Determine the [x, y] coordinate at the center of the cell enclosing the given text.  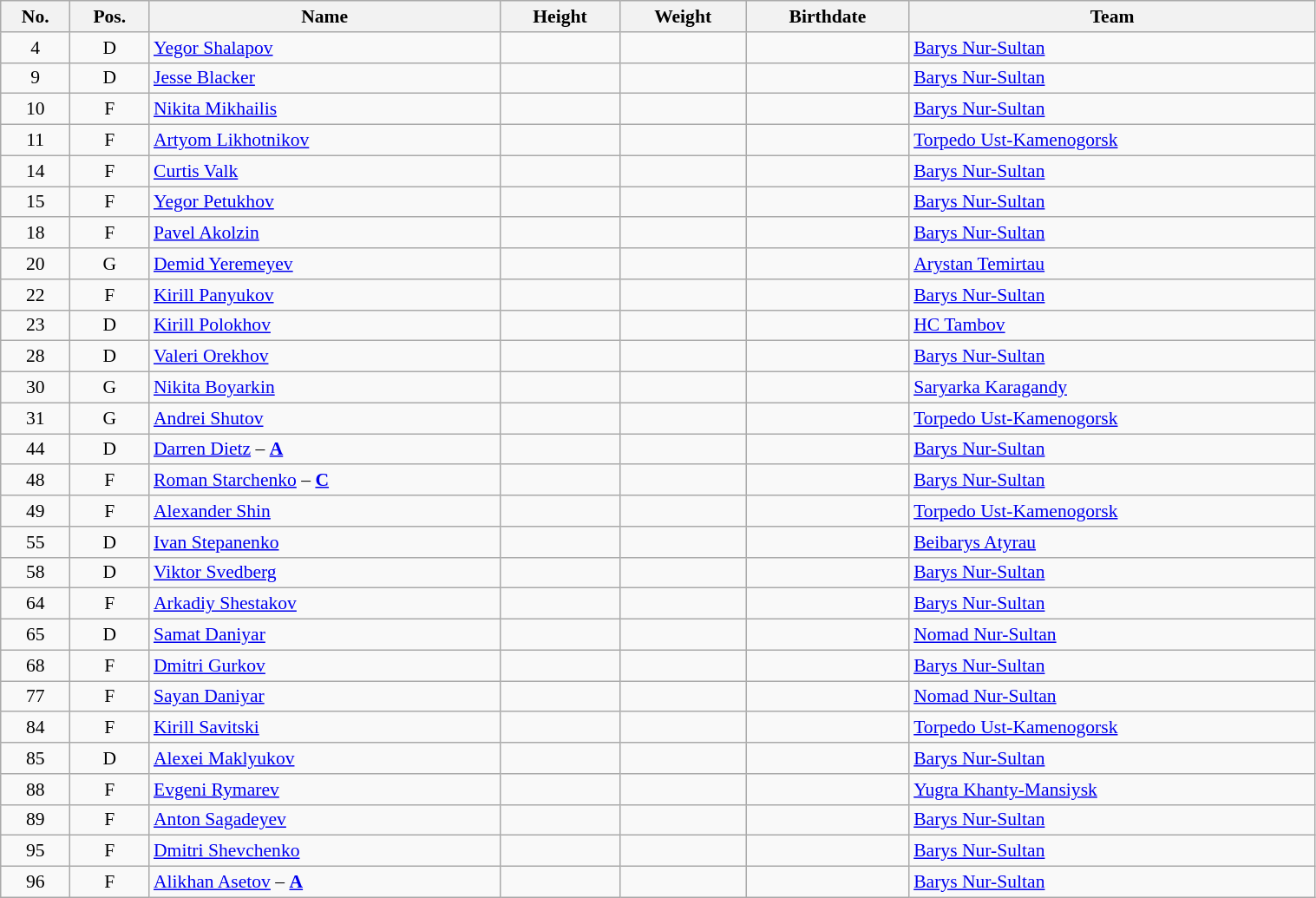
No. [36, 16]
4 [36, 48]
Evgeni Rymarev [324, 790]
Yugra Khanty-Mansiysk [1112, 790]
Saryarka Karagandy [1112, 388]
Alexei Maklyukov [324, 758]
Nikita Boyarkin [324, 388]
Dmitri Shevchenko [324, 851]
9 [36, 78]
48 [36, 481]
30 [36, 388]
18 [36, 233]
68 [36, 665]
Alikhan Asetov – A [324, 882]
Pavel Akolzin [324, 233]
Kirill Panyukov [324, 295]
10 [36, 109]
Anton Sagadeyev [324, 820]
Birthdate [828, 16]
Yegor Shalapov [324, 48]
88 [36, 790]
20 [36, 264]
Sayan Daniyar [324, 697]
Arystan Temirtau [1112, 264]
Weight [684, 16]
Jesse Blacker [324, 78]
Darren Dietz – A [324, 449]
89 [36, 820]
15 [36, 202]
Valeri Orekhov [324, 357]
Beibarys Atyrau [1112, 542]
Nikita Mikhailis [324, 109]
58 [36, 573]
14 [36, 171]
Artyom Likhotnikov [324, 141]
Kirill Savitski [324, 728]
31 [36, 418]
96 [36, 882]
Dmitri Gurkov [324, 665]
49 [36, 511]
Pos. [109, 16]
55 [36, 542]
Yegor Petukhov [324, 202]
Alexander Shin [324, 511]
84 [36, 728]
HC Tambov [1112, 325]
Kirill Polokhov [324, 325]
65 [36, 635]
22 [36, 295]
Viktor Svedberg [324, 573]
Roman Starchenko – C [324, 481]
Height [560, 16]
Team [1112, 16]
Ivan Stepanenko [324, 542]
95 [36, 851]
64 [36, 604]
28 [36, 357]
85 [36, 758]
Demid Yeremeyev [324, 264]
Samat Daniyar [324, 635]
Name [324, 16]
11 [36, 141]
23 [36, 325]
Arkadiy Shestakov [324, 604]
77 [36, 697]
Curtis Valk [324, 171]
Andrei Shutov [324, 418]
44 [36, 449]
